Find where the given text appears and provide that cell's center as [x, y] coordinate. 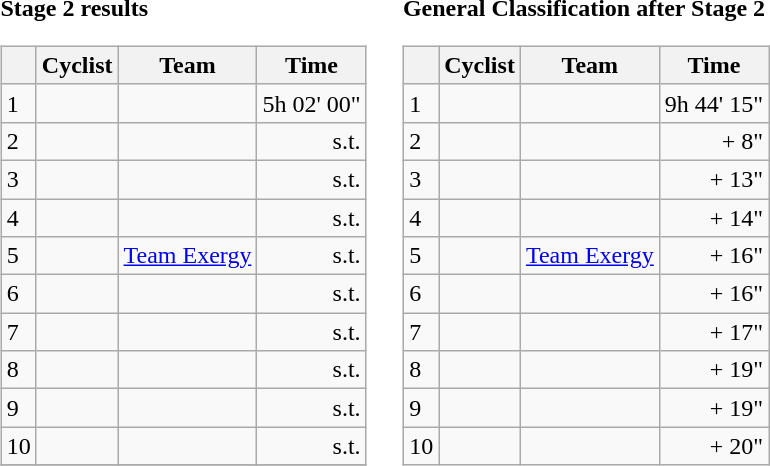
5h 02' 00" [312, 103]
9h 44' 15" [714, 103]
+ 14" [714, 217]
+ 17" [714, 332]
+ 20" [714, 446]
+ 8" [714, 141]
+ 13" [714, 179]
